Pinpoint the cell where the given text exists, returning its (X, Y) midpoint coordinate. 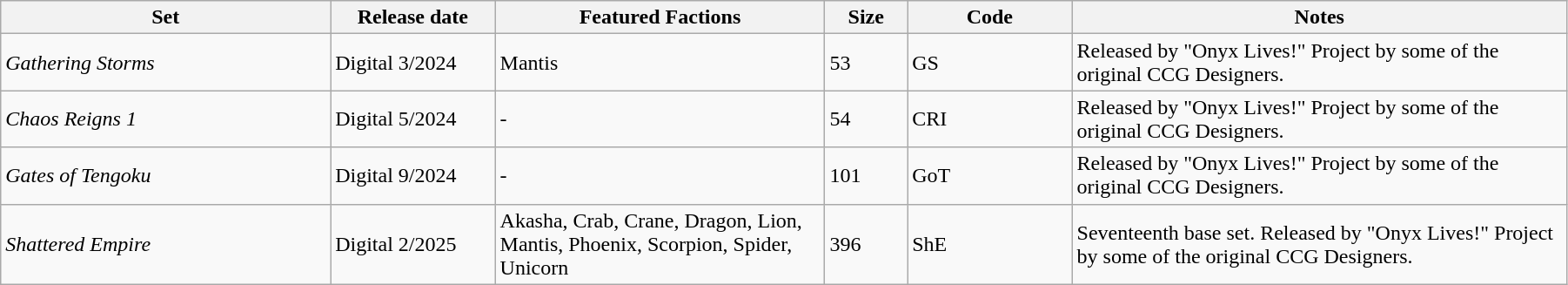
Size (867, 17)
101 (867, 176)
Akasha, Crab, Crane, Dragon, Lion, Mantis, Phoenix, Scorpion, Spider, Unicorn (660, 244)
Featured Factions (660, 17)
CRI (990, 119)
Notes (1319, 17)
Gates of Tengoku (165, 176)
Digital 2/2025 (412, 244)
GS (990, 63)
Digital 5/2024 (412, 119)
Code (990, 17)
ShE (990, 244)
GoT (990, 176)
Digital 3/2024 (412, 63)
396 (867, 244)
Gathering Storms (165, 63)
Digital 9/2024 (412, 176)
Set (165, 17)
Release date (412, 17)
53 (867, 63)
Chaos Reigns 1 (165, 119)
Seventeenth base set. Released by "Onyx Lives!" Project by some of the original CCG Designers. (1319, 244)
Shattered Empire (165, 244)
Mantis (660, 63)
54 (867, 119)
